From the cell containing the given text, extract its center point as [x, y] coordinate. 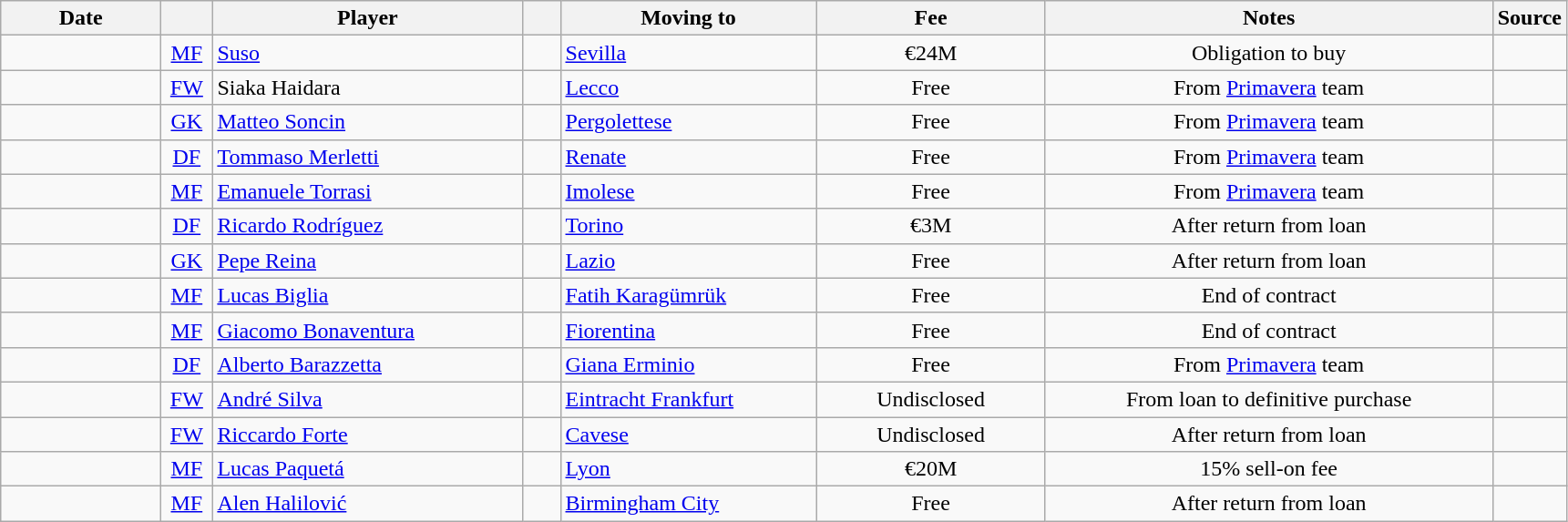
Alen Halilović [368, 504]
15% sell-on fee [1268, 469]
Emanuele Torrasi [368, 191]
Torino [689, 226]
Lyon [689, 469]
€3M [931, 226]
Alberto Barazzetta [368, 364]
Birmingham City [689, 504]
Lecco [689, 87]
Eintracht Frankfurt [689, 399]
Siaka Haidara [368, 87]
Renate [689, 157]
Lucas Biglia [368, 295]
Ricardo Rodríguez [368, 226]
Player [368, 18]
Tommaso Merletti [368, 157]
Obligation to buy [1268, 53]
Fatih Karagümrük [689, 295]
Source [1529, 18]
Fiorentina [689, 330]
Giacomo Bonaventura [368, 330]
Giana Erminio [689, 364]
Matteo Soncin [368, 122]
Pepe Reina [368, 261]
Cavese [689, 435]
€24M [931, 53]
André Silva [368, 399]
Sevilla [689, 53]
Notes [1268, 18]
Riccardo Forte [368, 435]
Moving to [689, 18]
Fee [931, 18]
Pergolettese [689, 122]
Date [81, 18]
€20M [931, 469]
Lazio [689, 261]
Imolese [689, 191]
From loan to definitive purchase [1268, 399]
Lucas Paquetá [368, 469]
Suso [368, 53]
